Determine the [X, Y] coordinate at the center of the cell enclosing the given text.  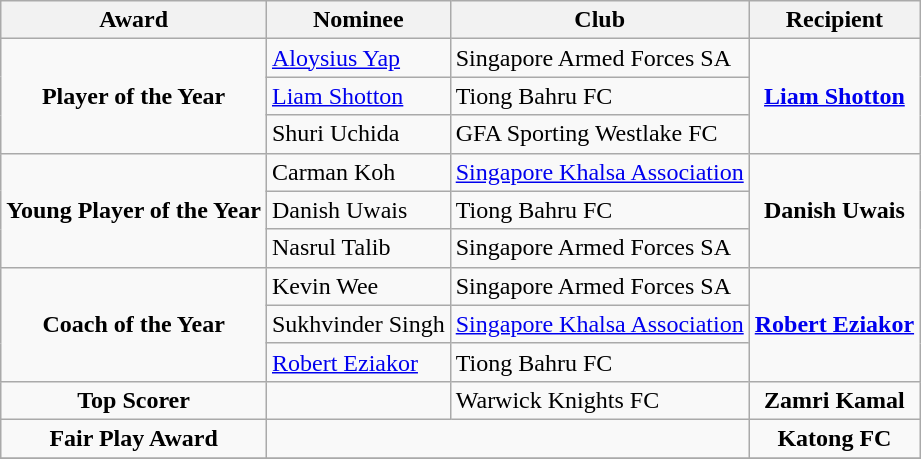
Young Player of the Year [134, 210]
Kevin Wee [358, 286]
Shuri Uchida [358, 134]
Club [600, 20]
Aloysius Yap [358, 58]
Nasrul Talib [358, 248]
Award [134, 20]
Player of the Year [134, 96]
Nominee [358, 20]
Coach of the Year [134, 324]
Warwick Knights FC [600, 400]
Fair Play Award [134, 438]
Top Scorer [134, 400]
Katong FC [834, 438]
Carman Koh [358, 172]
GFA Sporting Westlake FC [600, 134]
Recipient [834, 20]
Sukhvinder Singh [358, 324]
Zamri Kamal [834, 400]
